Identify which cell holds the provided text, then report its (x, y) central coordinate. 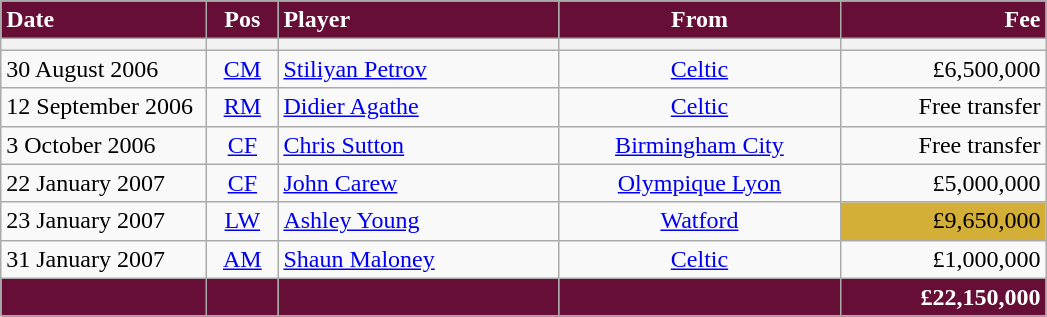
Shaun Maloney (418, 259)
£22,150,000 (943, 297)
£6,500,000 (943, 69)
John Carew (418, 183)
RM (242, 107)
Ashley Young (418, 221)
30 August 2006 (104, 69)
Chris Sutton (418, 145)
3 October 2006 (104, 145)
£9,650,000 (943, 221)
22 January 2007 (104, 183)
Stiliyan Petrov (418, 69)
Olympique Lyon (700, 183)
Fee (943, 20)
AM (242, 259)
12 September 2006 (104, 107)
Watford (700, 221)
Date (104, 20)
Pos (242, 20)
£5,000,000 (943, 183)
£1,000,000 (943, 259)
Didier Agathe (418, 107)
CM (242, 69)
23 January 2007 (104, 221)
Player (418, 20)
From (700, 20)
31 January 2007 (104, 259)
LW (242, 221)
Birmingham City (700, 145)
